Output the [x, y] coordinate of the center of the cell containing the given text.  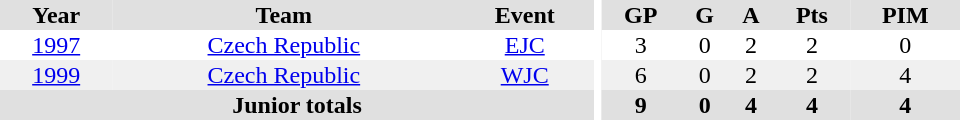
Team [284, 15]
Junior totals [297, 105]
WJC [524, 75]
Year [56, 15]
9 [641, 105]
6 [641, 75]
3 [641, 45]
Event [524, 15]
Pts [812, 15]
PIM [905, 15]
G [705, 15]
EJC [524, 45]
A [752, 15]
1999 [56, 75]
1997 [56, 45]
GP [641, 15]
